Find where the given text appears and provide that cell's center as [X, Y] coordinate. 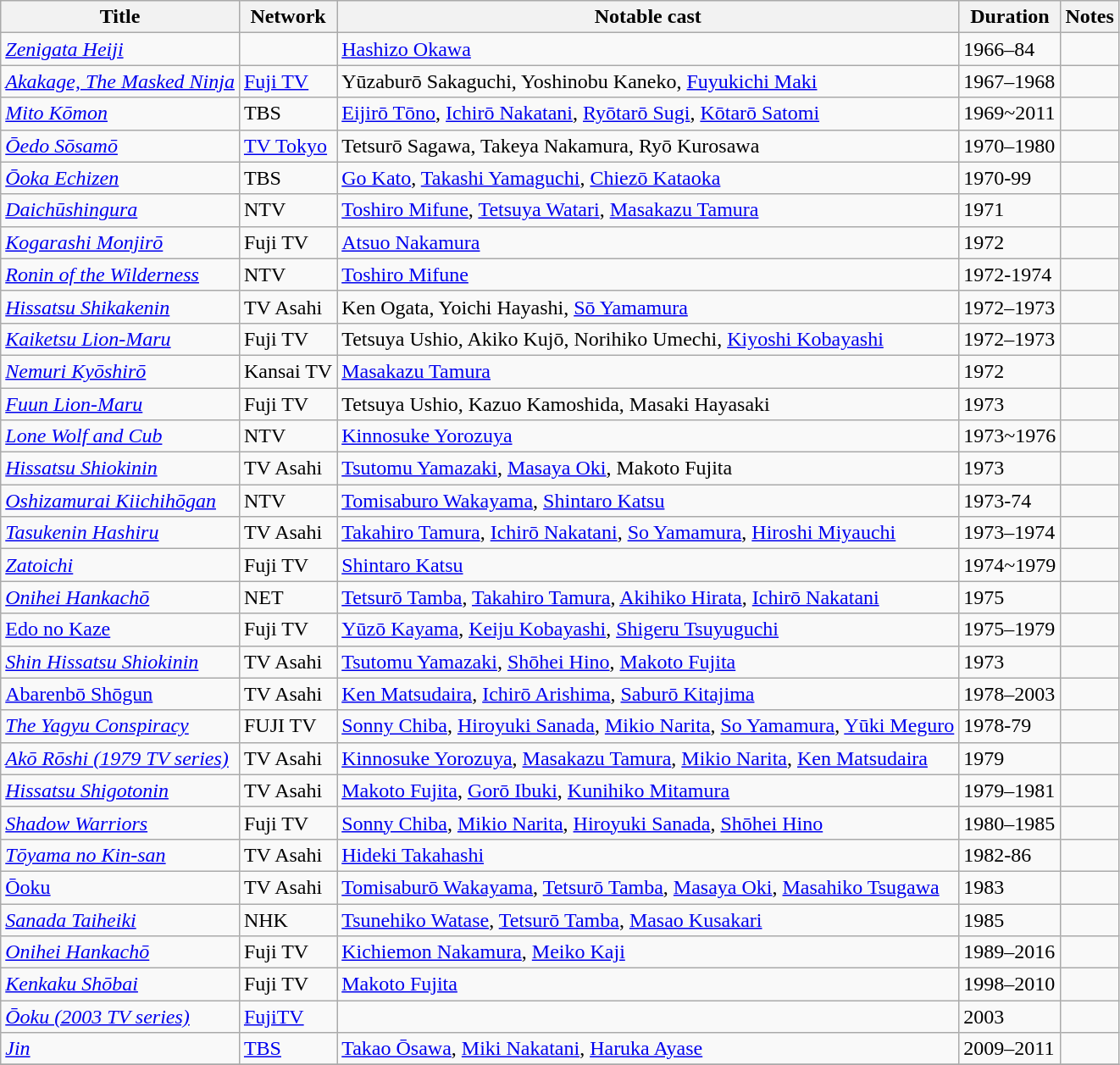
1985 [1010, 919]
Go Kato, Takashi Yamaguchi, Chiezō Kataoka [648, 178]
Ōoku [120, 887]
Abarenbō Shōgun [120, 694]
Notable cast [648, 17]
Sanada Taiheiki [120, 919]
Sonny Chiba, Mikio Narita, Hiroyuki Sanada, Shōhei Hino [648, 823]
1974~1979 [1010, 565]
The Yagyu Conspiracy [120, 726]
Oshizamurai Kiichihōgan [120, 501]
Hissatsu Shikakenin [120, 307]
Sonny Chiba, Hiroyuki Sanada, Mikio Narita, So Yamamura, Yūki Meguro [648, 726]
1979 [1010, 758]
1973-74 [1010, 501]
Ōoku (2003 TV series) [120, 1017]
Masakazu Tamura [648, 371]
Tsutomu Yamazaki, Masaya Oki, Makoto Fujita [648, 469]
Yūzō Kayama, Keiju Kobayashi, Shigeru Tsuyuguchi [648, 630]
Kichiemon Nakamura, Meiko Kaji [648, 952]
1970-99 [1010, 178]
Tomisaburō Wakayama, Tetsurō Tamba, Masaya Oki, Masahiko Tsugawa [648, 887]
Makoto Fujita [648, 985]
Ōoka Echizen [120, 178]
1969~2011 [1010, 114]
1989–2016 [1010, 952]
Kinnosuke Yorozuya, Masakazu Tamura, Mikio Narita, Ken Matsudaira [648, 758]
Daichūshingura [120, 210]
Tomisaburo Wakayama, Shintaro Katsu [648, 501]
Kansai TV [288, 371]
Lone Wolf and Cub [120, 436]
Akakage, The Masked Ninja [120, 81]
Tetsuya Ushio, Kazuo Kamoshida, Masaki Hayasaki [648, 404]
Duration [1010, 17]
Hashizo Okawa [648, 49]
Network [288, 17]
Ken Matsudaira, Ichirō Arishima, Saburō Kitajima [648, 694]
Kinnosuke Yorozuya [648, 436]
Tsutomu Yamazaki, Shōhei Hino, Makoto Fujita [648, 662]
Hissatsu Shigotonin [120, 790]
Shintaro Katsu [648, 565]
Mito Kōmon [120, 114]
2009–2011 [1010, 1049]
Yūzaburō Sakaguchi, Yoshinobu Kaneko, Fuyukichi Maki [648, 81]
Ōedo Sōsamō [120, 146]
1980–1985 [1010, 823]
Hissatsu Shiokinin [120, 469]
Kogarashi Monjirō [120, 242]
Shadow Warriors [120, 823]
Notes [1090, 17]
FUJI TV [288, 726]
1998–2010 [1010, 985]
Zenigata Heiji [120, 49]
1972-1974 [1010, 275]
1982-86 [1010, 855]
1983 [1010, 887]
Makoto Fujita, Gorō Ibuki, Kunihiko Mitamura [648, 790]
Tōyama no Kin-san [120, 855]
Tsunehiko Watase, Tetsurō Tamba, Masao Kusakari [648, 919]
Akō Rōshi (1979 TV series) [120, 758]
Kaiketsu Lion-Maru [120, 339]
1978–2003 [1010, 694]
Nemuri Kyōshirō [120, 371]
Tetsurō Tamba, Takahiro Tamura, Akihiko Hirata, Ichirō Nakatani [648, 597]
Tetsuya Ushio, Akiko Kujō, Norihiko Umechi, Kiyoshi Kobayashi [648, 339]
Fuun Lion-Maru [120, 404]
1978-79 [1010, 726]
Shin Hissatsu Shiokinin [120, 662]
1971 [1010, 210]
Jin [120, 1049]
Takao Ōsawa, Miki Nakatani, Haruka Ayase [648, 1049]
2003 [1010, 1017]
Title [120, 17]
Kenkaku Shōbai [120, 985]
Takahiro Tamura, Ichirō Nakatani, So Yamamura, Hiroshi Miyauchi [648, 533]
Edo no Kaze [120, 630]
Toshiro Mifune, Tetsuya Watari, Masakazu Tamura [648, 210]
Toshiro Mifune [648, 275]
FujiTV [288, 1017]
Ken Ogata, Yoichi Hayashi, Sō Yamamura [648, 307]
Eijirō Tōno, Ichirō Nakatani, Ryōtarō Sugi, Kōtarō Satomi [648, 114]
NHK [288, 919]
1970–1980 [1010, 146]
Atsuo Nakamura [648, 242]
1973–1974 [1010, 533]
Tasukenin Hashiru [120, 533]
1979–1981 [1010, 790]
1967–1968 [1010, 81]
Zatoichi [120, 565]
Hideki Takahashi [648, 855]
NET [288, 597]
1973~1976 [1010, 436]
TV Tokyo [288, 146]
Tetsurō Sagawa, Takeya Nakamura, Ryō Kurosawa [648, 146]
1975–1979 [1010, 630]
Ronin of the Wilderness [120, 275]
1966–84 [1010, 49]
1975 [1010, 597]
